Determine the [X, Y] coordinate at the center of the cell enclosing the given text.  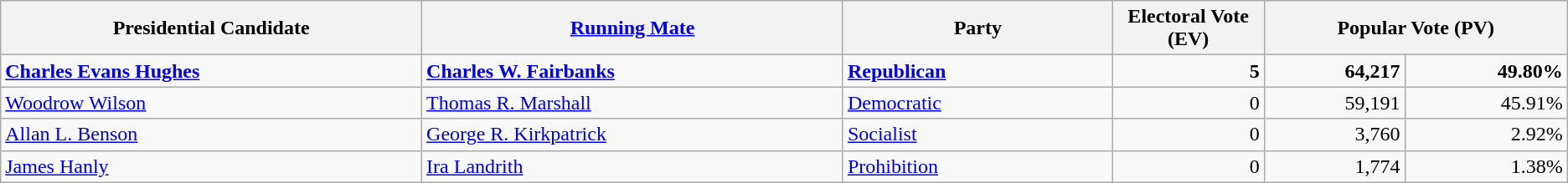
Charles Evans Hughes [211, 71]
Running Mate [633, 28]
Charles W. Fairbanks [633, 71]
Republican [977, 71]
49.80% [1486, 71]
Allan L. Benson [211, 135]
Ira Landrith [633, 166]
Popular Vote (PV) [1416, 28]
64,217 [1334, 71]
Democratic [977, 103]
Socialist [977, 135]
Party [977, 28]
George R. Kirkpatrick [633, 135]
Electoral Vote (EV) [1188, 28]
2.92% [1486, 135]
5 [1188, 71]
Prohibition [977, 166]
Woodrow Wilson [211, 103]
Thomas R. Marshall [633, 103]
1,774 [1334, 166]
Presidential Candidate [211, 28]
45.91% [1486, 103]
59,191 [1334, 103]
James Hanly [211, 166]
1.38% [1486, 166]
3,760 [1334, 135]
